Provide the (x, y) coordinate of the cell's center where the given text is located.  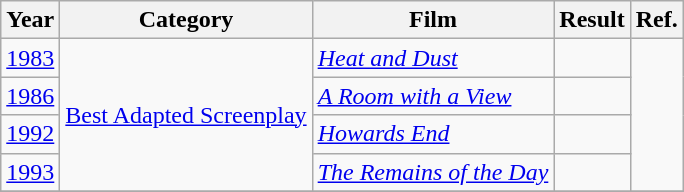
1983 (30, 58)
Ref. (656, 20)
1992 (30, 134)
Best Adapted Screenplay (186, 115)
1986 (30, 96)
1993 (30, 172)
The Remains of the Day (433, 172)
Result (592, 20)
Year (30, 20)
Howards End (433, 134)
Heat and Dust (433, 58)
Category (186, 20)
A Room with a View (433, 96)
Film (433, 20)
